Provide the [x, y] coordinate of the cell's center where the given text is located.  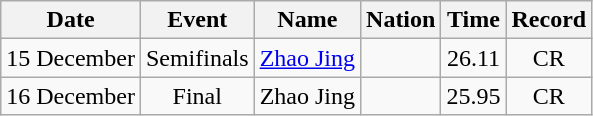
Semifinals [197, 58]
16 December [71, 96]
Nation [401, 20]
Date [71, 20]
Event [197, 20]
Name [307, 20]
Time [474, 20]
15 December [71, 58]
Final [197, 96]
Record [549, 20]
26.11 [474, 58]
25.95 [474, 96]
